Pinpoint the cell where the given text exists, returning its [X, Y] midpoint coordinate. 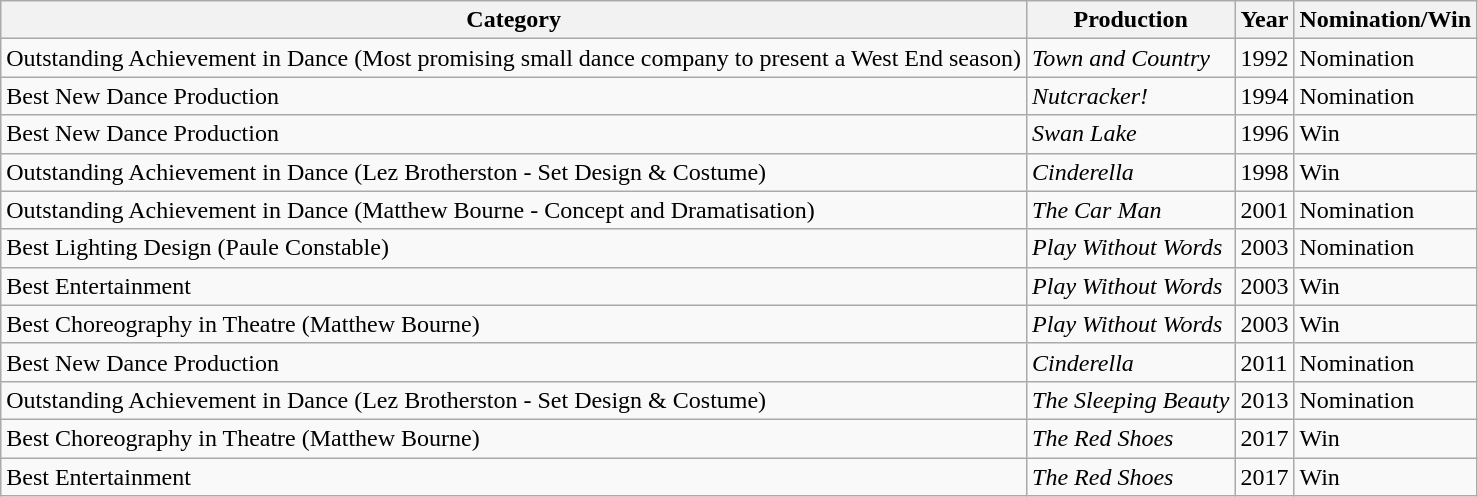
Category [514, 20]
Outstanding Achievement in Dance (Matthew Bourne - Concept and Dramatisation) [514, 210]
1994 [1264, 96]
1996 [1264, 134]
2011 [1264, 362]
1998 [1264, 172]
1992 [1264, 58]
Outstanding Achievement in Dance (Most promising small dance company to present a West End season) [514, 58]
Nutcracker! [1131, 96]
Town and Country [1131, 58]
The Sleeping Beauty [1131, 400]
Swan Lake [1131, 134]
The Car Man [1131, 210]
Year [1264, 20]
2013 [1264, 400]
Nomination/Win [1386, 20]
Best Lighting Design (Paule Constable) [514, 248]
2001 [1264, 210]
Production [1131, 20]
